Return (x, y) of the center of cell containing provided text 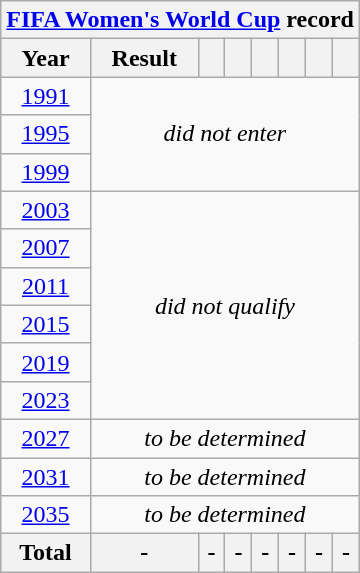
Total (46, 553)
2019 (46, 362)
Year (46, 58)
2015 (46, 324)
did not qualify (224, 305)
2035 (46, 515)
did not enter (224, 134)
2027 (46, 438)
2023 (46, 400)
1995 (46, 134)
Result (144, 58)
FIFA Women's World Cup record (180, 20)
2031 (46, 477)
2011 (46, 286)
1991 (46, 96)
1999 (46, 172)
2003 (46, 210)
2007 (46, 248)
